Return the [x, y] coordinate for the center point of the cell that contains the specified text.  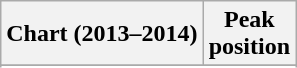
Peakposition [249, 34]
Chart (2013–2014) [102, 34]
